Capture the cell that displays the provided text and extract its (x, y) central coordinate. 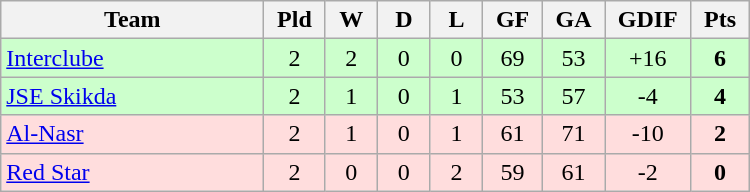
Team (132, 20)
71 (573, 134)
-4 (648, 96)
GDIF (648, 20)
4 (720, 96)
Pld (294, 20)
-10 (648, 134)
Interclube (132, 58)
57 (573, 96)
Red Star (132, 172)
+16 (648, 58)
Pts (720, 20)
W (352, 20)
6 (720, 58)
D (404, 20)
Al-Nasr (132, 134)
-2 (648, 172)
69 (513, 58)
GF (513, 20)
L (456, 20)
GA (573, 20)
59 (513, 172)
JSE Skikda (132, 96)
